Scan for the cell matching the given text and deliver its [X, Y] coordinate at center. 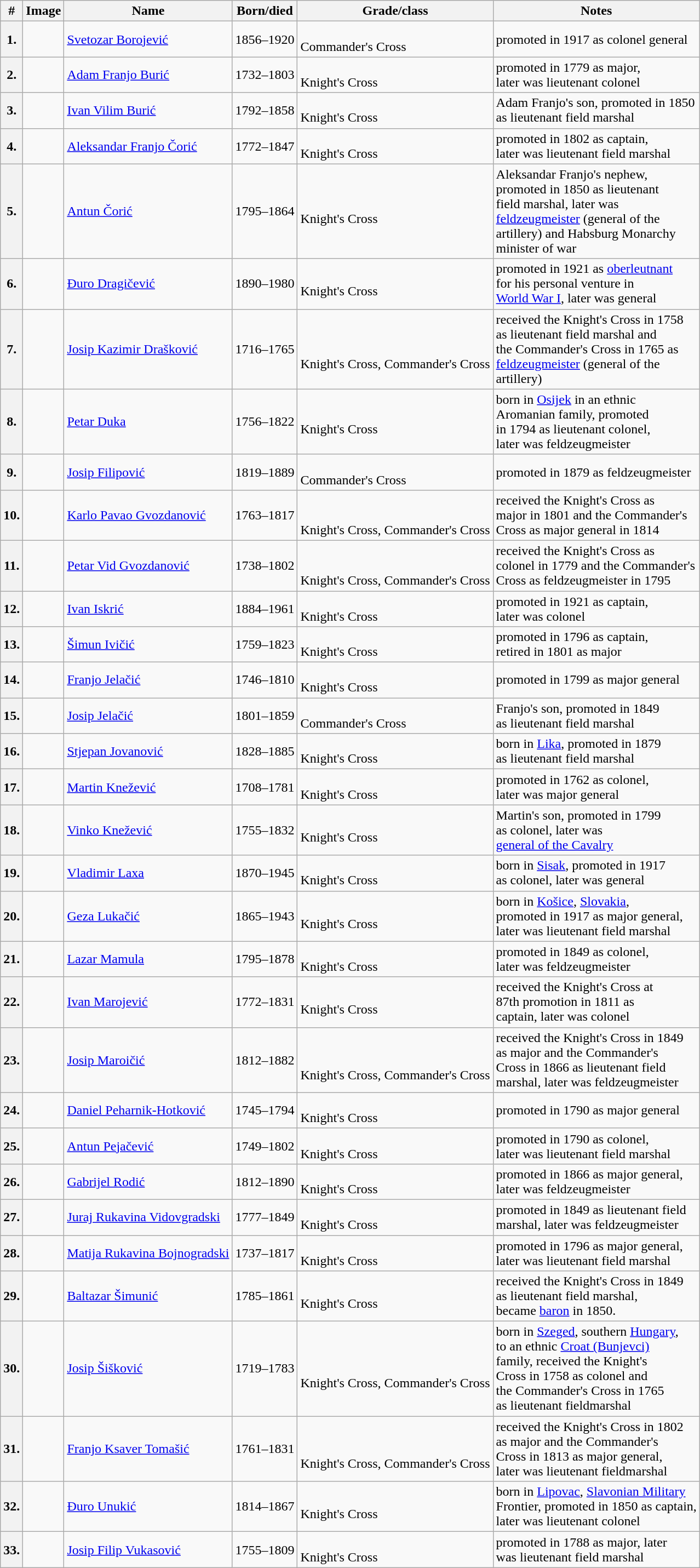
Ivan Vilim Burić [148, 111]
31. [12, 1449]
29. [12, 1296]
15. [12, 716]
1828–1885 [265, 752]
Josip Kazimir Drašković [148, 349]
1884–1961 [265, 608]
Martin's son, promoted in 1799as colonel, later wasgeneral of the Cavalry [596, 830]
24. [12, 1110]
11. [12, 565]
Franjo Ksaver Tomašić [148, 1449]
10. [12, 515]
1777–1849 [265, 1217]
27. [12, 1217]
19. [12, 873]
1772–1831 [265, 1002]
1812–1882 [265, 1060]
1738–1802 [265, 565]
Aleksandar Franjo Čorić [148, 146]
3. [12, 111]
# [12, 11]
Ivan Iskrić [148, 608]
Svetozar Borojević [148, 39]
1756–1822 [265, 422]
28. [12, 1252]
1870–1945 [265, 873]
7. [12, 349]
received the Knight's Cross at87th promotion in 1811 ascaptain, later was colonel [596, 1002]
born in Sisak, promoted in 1917as colonel, later was general [596, 873]
Šimun Ivičić [148, 644]
26. [12, 1181]
1801–1859 [265, 716]
Born/died [265, 11]
born in Osijek in an ethnicAromanian family, promotedin 1794 as lieutenant colonel,later was feldzeugmeister [596, 422]
33. [12, 1549]
promoted in 1879 as feldzeugmeister [596, 472]
Gabrijel Rodić [148, 1181]
Adam Franjo Burić [148, 75]
Grade/class [395, 11]
Name [148, 11]
1819–1889 [265, 472]
born in Lika, promoted in 1879as lieutenant field marshal [596, 752]
Ivan Marojević [148, 1002]
1795–1878 [265, 959]
17. [12, 787]
1716–1765 [265, 349]
Martin Knežević [148, 787]
14. [12, 680]
Antun Čorić [148, 211]
promoted in 1796 as major general,later was lieutenant field marshal [596, 1252]
21. [12, 959]
22. [12, 1002]
1856–1920 [265, 39]
1749–1802 [265, 1146]
Image [44, 11]
received the Knight's Cross in 1849as lieutenant field marshal,became baron in 1850. [596, 1296]
1763–1817 [265, 515]
2. [12, 75]
30. [12, 1369]
promoted in 1921 as captain,later was colonel [596, 608]
1890–1980 [265, 284]
promoted in 1799 as major general [596, 680]
promoted in 1921 as oberleutnantfor his personal venture inWorld War I, later was general [596, 284]
1737–1817 [265, 1252]
Juraj Rukavina Vidovgradski [148, 1217]
1812–1890 [265, 1181]
promoted in 1917 as colonel general [596, 39]
1795–1864 [265, 211]
born in Lipovac, Slavonian MilitaryFrontier, promoted in 1850 as captain,later was lieutenant colonel [596, 1507]
1814–1867 [265, 1507]
promoted in 1849 as colonel,later was feldzeugmeister [596, 959]
Josip Jelačić [148, 716]
Stjepan Jovanović [148, 752]
1772–1847 [265, 146]
6. [12, 284]
promoted in 1788 as major, laterwas lieutenant field marshal [596, 1549]
32. [12, 1507]
1. [12, 39]
1865–1943 [265, 916]
promoted in 1762 as colonel,later was major general [596, 787]
Notes [596, 11]
Karlo Pavao Gvozdanović [148, 515]
Antun Pejačević [148, 1146]
promoted in 1849 as lieutenant fieldmarshal, later was feldzeugmeister [596, 1217]
promoted in 1802 as captain,later was lieutenant field marshal [596, 146]
promoted in 1790 as colonel,later was lieutenant field marshal [596, 1146]
Franjo Jelačić [148, 680]
Josip Šišković [148, 1369]
Lazar Mamula [148, 959]
Petar Vid Gvozdanović [148, 565]
1708–1781 [265, 787]
Đuro Dragičević [148, 284]
20. [12, 916]
Adam Franjo's son, promoted in 1850as lieutenant field marshal [596, 111]
5. [12, 211]
Daniel Peharnik-Hotković [148, 1110]
received the Knight's Cross in 1849as major and the Commander'sCross in 1866 as lieutenant fieldmarshal, later was feldzeugmeister [596, 1060]
born in Košice, Slovakia,promoted in 1917 as major general,later was lieutenant field marshal [596, 916]
received the Knight's Cross in 1802as major and the Commander'sCross in 1813 as major general,later was lieutenant fieldmarshal [596, 1449]
1755–1809 [265, 1549]
18. [12, 830]
1732–1803 [265, 75]
Matija Rukavina Bojnogradski [148, 1252]
16. [12, 752]
Vinko Knežević [148, 830]
13. [12, 644]
1785–1861 [265, 1296]
received the Knight's Cross in 1758as lieutenant field marshal andthe Commander's Cross in 1765 asfeldzeugmeister (general of theartillery) [596, 349]
Franjo's son, promoted in 1849as lieutenant field marshal [596, 716]
12. [12, 608]
8. [12, 422]
4. [12, 146]
Vladimir Laxa [148, 873]
1746–1810 [265, 680]
25. [12, 1146]
promoted in 1790 as major general [596, 1110]
Josip Filipović [148, 472]
received the Knight's Cross ascolonel in 1779 and the Commander'sCross as feldzeugmeister in 1795 [596, 565]
promoted in 1796 as captain,retired in 1801 as major [596, 644]
Josip Filip Vukasović [148, 1549]
1719–1783 [265, 1369]
1761–1831 [265, 1449]
Geza Lukačić [148, 916]
promoted in 1779 as major,later was lieutenant colonel [596, 75]
1792–1858 [265, 111]
9. [12, 472]
1759–1823 [265, 644]
Đuro Unukić [148, 1507]
Josip Maroičić [148, 1060]
23. [12, 1060]
1745–1794 [265, 1110]
Baltazar Šimunić [148, 1296]
1755–1832 [265, 830]
Petar Duka [148, 422]
promoted in 1866 as major general,later was feldzeugmeister [596, 1181]
received the Knight's Cross asmajor in 1801 and the Commander'sCross as major general in 1814 [596, 515]
